Extract the (x, y) coordinate from the center of the cell holding the provided text.  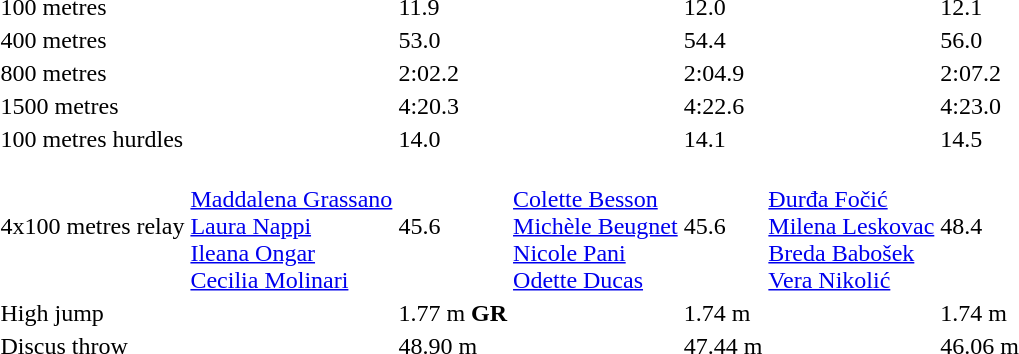
1.74 m (723, 313)
53.0 (453, 40)
Colette BessonMichèle BeugnetNicole PaniOdette Ducas (596, 226)
2:02.2 (453, 73)
Maddalena GrassanoLaura NappiIleana OngarCecilia Molinari (292, 226)
4:22.6 (723, 106)
2:04.9 (723, 73)
Đurđa FočićMilena LeskovacBreda BabošekVera Nikolić (852, 226)
14.1 (723, 139)
1.77 m GR (453, 313)
54.4 (723, 40)
14.0 (453, 139)
4:20.3 (453, 106)
